Output the [x, y] coordinate of the center of the cell containing the given text.  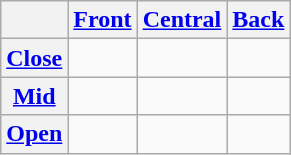
Close [34, 58]
Mid [34, 96]
Back [258, 20]
Front [102, 20]
Open [34, 134]
Central [182, 20]
